From the cell containing the given text, extract its center point as (X, Y) coordinate. 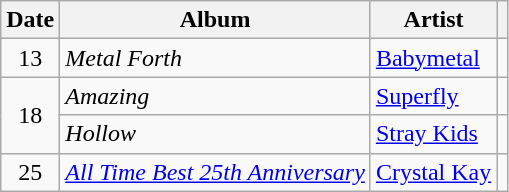
13 (30, 58)
Crystal Kay (433, 172)
Amazing (216, 96)
Artist (433, 20)
18 (30, 115)
Superfly (433, 96)
Stray Kids (433, 134)
25 (30, 172)
Babymetal (433, 58)
Album (216, 20)
Date (30, 20)
All Time Best 25th Anniversary (216, 172)
Metal Forth (216, 58)
Hollow (216, 134)
